From the cell containing the given text, extract its center point as [X, Y] coordinate. 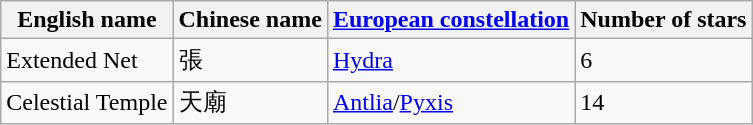
Number of stars [664, 20]
Hydra [450, 60]
Chinese name [250, 20]
天廟 [250, 102]
English name [87, 20]
6 [664, 60]
Celestial Temple [87, 102]
張 [250, 60]
Antlia/Pyxis [450, 102]
Extended Net [87, 60]
14 [664, 102]
European constellation [450, 20]
